Return (x, y) of the center of cell containing provided text 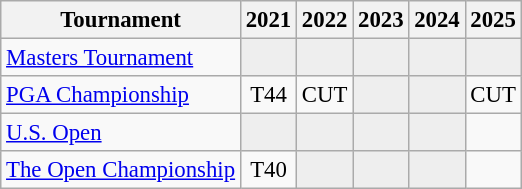
Masters Tournament (121, 58)
T44 (268, 95)
U.S. Open (121, 133)
PGA Championship (121, 95)
Tournament (121, 20)
2024 (437, 20)
2023 (381, 20)
T40 (268, 170)
The Open Championship (121, 170)
2025 (493, 20)
2022 (325, 20)
2021 (268, 20)
